Identify which cell holds the provided text, then report its [X, Y] central coordinate. 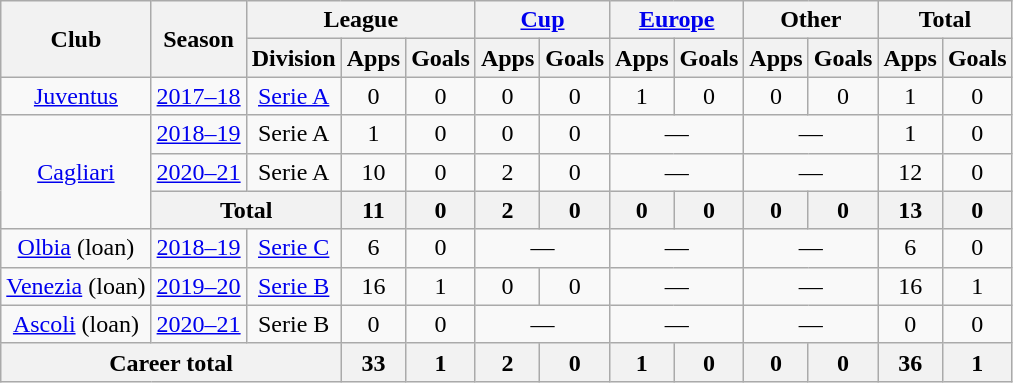
Season [198, 39]
13 [910, 210]
Other [811, 20]
Olbia (loan) [76, 248]
10 [373, 172]
Cup [542, 20]
Venezia (loan) [76, 286]
Juventus [76, 96]
2017–18 [198, 96]
Cagliari [76, 172]
Ascoli (loan) [76, 324]
Division [294, 58]
12 [910, 172]
Club [76, 39]
Career total [171, 362]
36 [910, 362]
Serie C [294, 248]
2019–20 [198, 286]
11 [373, 210]
Europe [677, 20]
33 [373, 362]
League [360, 20]
